Locate the cell with the specified text and output its [X, Y] center coordinate. 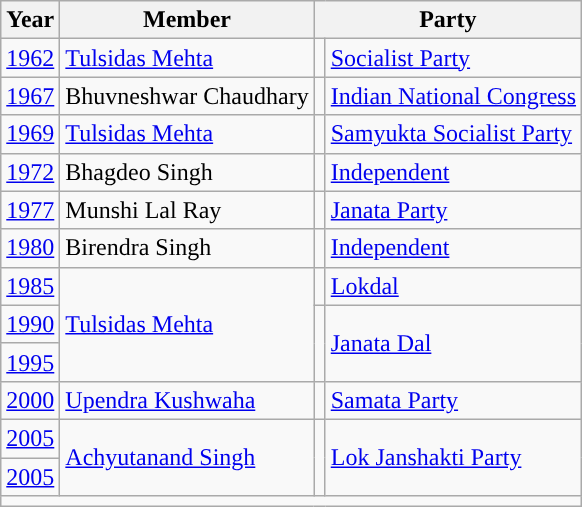
1990 [30, 324]
1972 [30, 172]
1967 [30, 96]
1980 [30, 248]
Bhuvneshwar Chaudhary [187, 96]
Year [30, 20]
Indian National Congress [453, 96]
Socialist Party [453, 58]
Achyutanand Singh [187, 457]
Lokdal [453, 286]
1995 [30, 362]
Lok Janshakti Party [453, 457]
Janata Dal [453, 343]
1962 [30, 58]
2000 [30, 400]
Upendra Kushwaha [187, 400]
Party [448, 20]
Munshi Lal Ray [187, 210]
1969 [30, 134]
Birendra Singh [187, 248]
Member [187, 20]
1977 [30, 210]
Bhagdeo Singh [187, 172]
Samata Party [453, 400]
1985 [30, 286]
Janata Party [453, 210]
Samyukta Socialist Party [453, 134]
